Return the [X, Y] coordinate for the center point of the cell that contains the specified text.  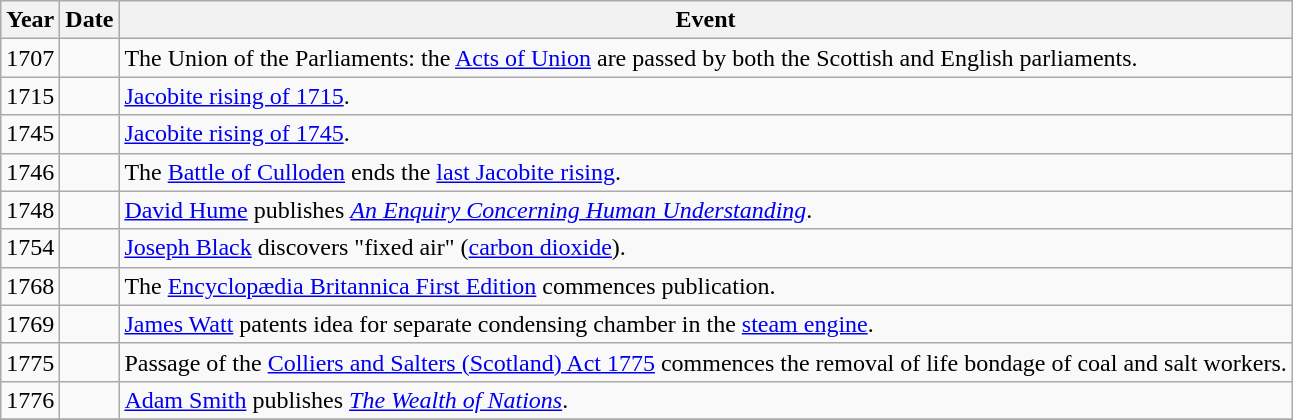
1768 [30, 286]
Event [706, 20]
Passage of the Colliers and Salters (Scotland) Act 1775 commences the removal of life bondage of coal and salt workers. [706, 362]
The Encyclopædia Britannica First Edition commences publication. [706, 286]
1754 [30, 248]
1748 [30, 210]
1715 [30, 96]
James Watt patents idea for separate condensing chamber in the steam engine. [706, 324]
Joseph Black discovers "fixed air" (carbon dioxide). [706, 248]
Jacobite rising of 1715. [706, 96]
1745 [30, 134]
1746 [30, 172]
Date [90, 20]
The Union of the Parliaments: the Acts of Union are passed by both the Scottish and English parliaments. [706, 58]
1775 [30, 362]
Adam Smith publishes The Wealth of Nations. [706, 400]
David Hume publishes An Enquiry Concerning Human Understanding. [706, 210]
1776 [30, 400]
The Battle of Culloden ends the last Jacobite rising. [706, 172]
Year [30, 20]
1769 [30, 324]
Jacobite rising of 1745. [706, 134]
1707 [30, 58]
